From the cell containing the given text, extract its center point as [x, y] coordinate. 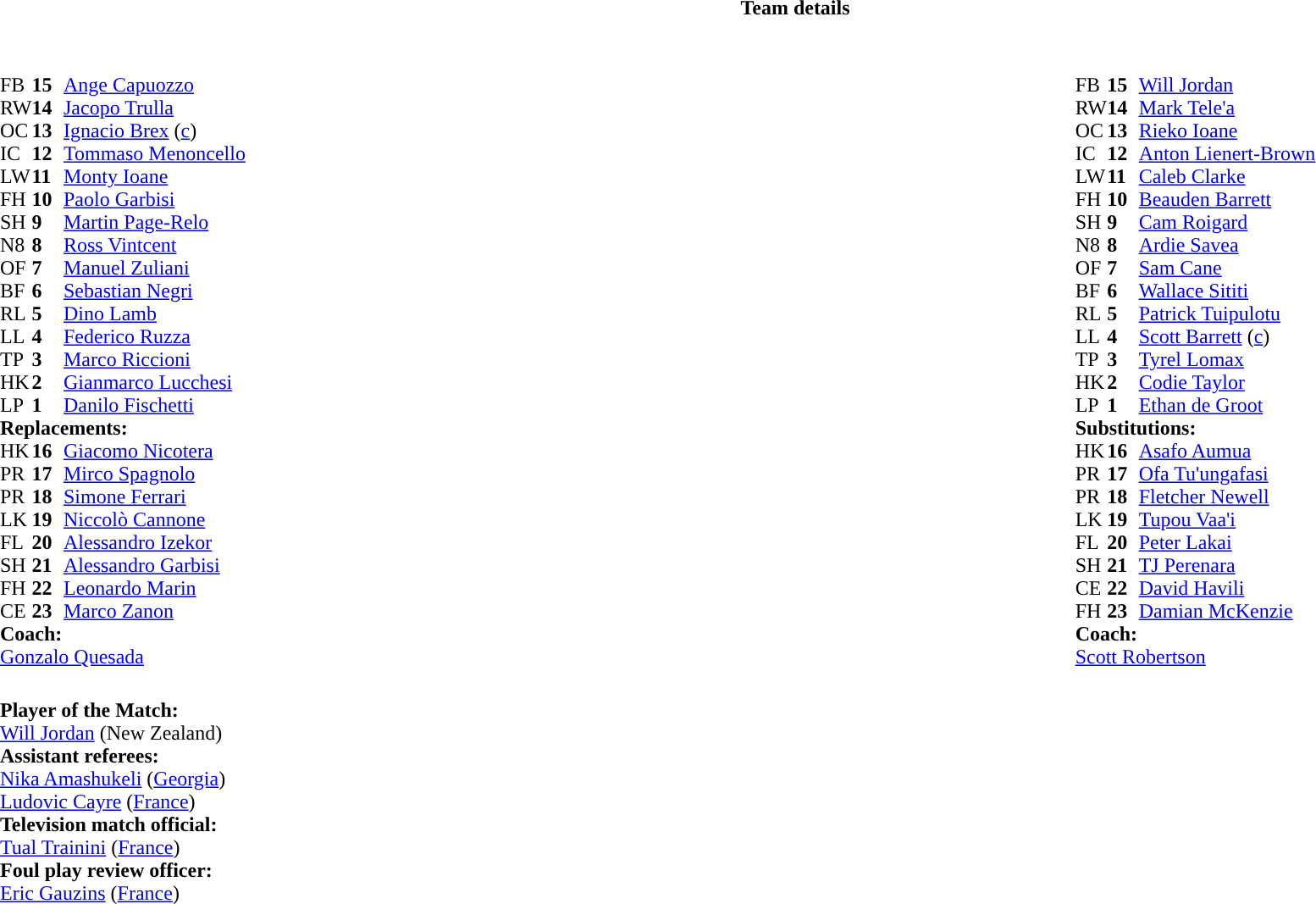
Sam Cane [1228, 268]
Mirco Spagnolo [154, 474]
Scott Robertson [1196, 657]
Federico Ruzza [154, 337]
Codie Taylor [1228, 383]
Damian McKenzie [1228, 612]
Ardie Savea [1228, 246]
Ange Capuozzo [154, 85]
Paolo Garbisi [154, 200]
Martin Page-Relo [154, 222]
Marco Zanon [154, 612]
Niccolò Cannone [154, 520]
Ethan de Groot [1228, 405]
Asafo Aumua [1228, 451]
Will Jordan [1228, 85]
Replacements: [123, 429]
Rieko Ioane [1228, 130]
Marco Riccioni [154, 359]
Anton Lienert-Brown [1228, 154]
TJ Perenara [1228, 566]
Tupou Vaa'i [1228, 520]
Alessandro Izekor [154, 542]
David Havili [1228, 588]
Tommaso Menoncello [154, 154]
Gonzalo Quesada [123, 657]
Cam Roigard [1228, 222]
Tyrel Lomax [1228, 359]
Manuel Zuliani [154, 268]
Leonardo Marin [154, 588]
Sebastian Negri [154, 291]
Wallace Sititi [1228, 291]
Simone Ferrari [154, 496]
Mark Tele'a [1228, 108]
Giacomo Nicotera [154, 451]
Dino Lamb [154, 313]
Gianmarco Lucchesi [154, 383]
Monty Ioane [154, 176]
Patrick Tuipulotu [1228, 313]
Substitutions: [1196, 429]
Alessandro Garbisi [154, 566]
Caleb Clarke [1228, 176]
Ross Vintcent [154, 246]
Danilo Fischetti [154, 405]
Ignacio Brex (c) [154, 130]
Beauden Barrett [1228, 200]
Scott Barrett (c) [1228, 337]
Fletcher Newell [1228, 496]
Peter Lakai [1228, 542]
Ofa Tu'ungafasi [1228, 474]
Jacopo Trulla [154, 108]
